Locate the cell with the specified text and output its [x, y] center coordinate. 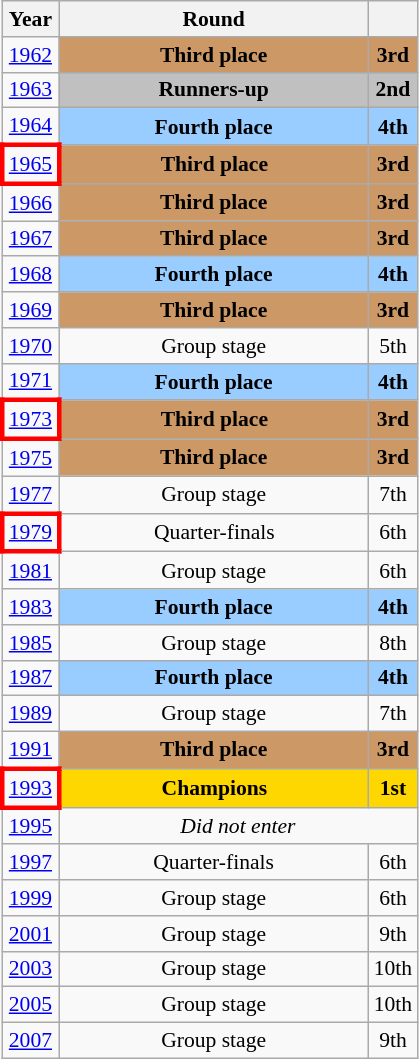
1987 [30, 678]
1993 [30, 788]
Did not enter [238, 826]
1985 [30, 643]
1969 [30, 310]
1967 [30, 239]
1983 [30, 607]
1970 [30, 346]
1968 [30, 275]
1979 [30, 532]
Champions [214, 788]
2nd [394, 90]
2007 [30, 1041]
1971 [30, 382]
1977 [30, 494]
1989 [30, 714]
5th [394, 346]
Year [30, 19]
1962 [30, 55]
1963 [30, 90]
2005 [30, 1005]
1964 [30, 126]
Round [214, 19]
1991 [30, 750]
1966 [30, 202]
1965 [30, 164]
1st [394, 788]
1975 [30, 458]
1981 [30, 570]
2003 [30, 969]
1997 [30, 863]
1973 [30, 420]
1999 [30, 898]
2001 [30, 934]
Runners-up [214, 90]
8th [394, 643]
1995 [30, 826]
